Capture the cell that displays the provided text and extract its [x, y] central coordinate. 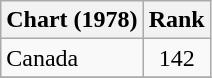
Chart (1978) [72, 20]
Canada [72, 58]
Rank [176, 20]
142 [176, 58]
